Scan for the cell matching the given text and deliver its (x, y) coordinate at center. 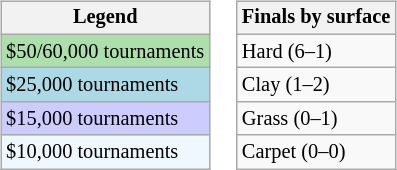
Finals by surface (316, 18)
$50/60,000 tournaments (105, 51)
Clay (1–2) (316, 85)
Legend (105, 18)
$10,000 tournaments (105, 152)
$25,000 tournaments (105, 85)
Carpet (0–0) (316, 152)
$15,000 tournaments (105, 119)
Hard (6–1) (316, 51)
Grass (0–1) (316, 119)
